Capture the cell that displays the provided text and extract its [x, y] central coordinate. 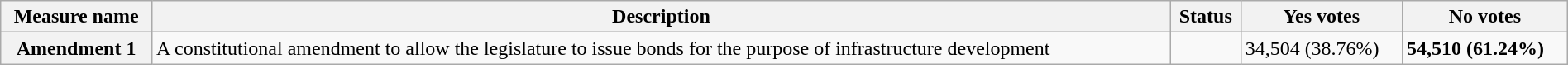
54,510 (61.24%) [1484, 48]
34,504 (38.76%) [1322, 48]
Amendment 1 [76, 48]
A constitutional amendment to allow the legislature to issue bonds for the purpose of infrastructure development [661, 48]
Measure name [76, 17]
No votes [1484, 17]
Status [1206, 17]
Yes votes [1322, 17]
Description [661, 17]
